Detect which cell encompasses the target text, then output its (x, y) center coordinate. 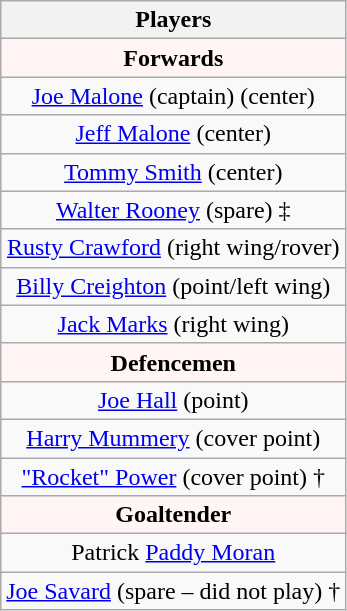
Joe Hall (point) (174, 400)
Forwards (174, 58)
Harry Mummery (cover point) (174, 438)
Rusty Crawford (right wing/rover) (174, 248)
Players (174, 20)
Joe Malone (captain) (center) (174, 96)
Patrick Paddy Moran (174, 553)
Defencemen (174, 362)
Billy Creighton (point/left wing) (174, 286)
Jack Marks (right wing) (174, 324)
Jeff Malone (center) (174, 134)
Tommy Smith (center) (174, 172)
Goaltender (174, 515)
"Rocket" Power (cover point) † (174, 477)
Walter Rooney (spare) ‡ (174, 210)
Joe Savard (spare – did not play) † (174, 591)
